From the cell containing the given text, extract its center point as (x, y) coordinate. 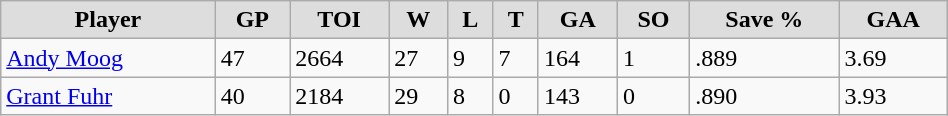
7 (516, 58)
27 (418, 58)
.889 (764, 58)
40 (252, 96)
L (470, 20)
2184 (340, 96)
8 (470, 96)
W (418, 20)
.890 (764, 96)
TOI (340, 20)
29 (418, 96)
SO (653, 20)
GP (252, 20)
Save % (764, 20)
47 (252, 58)
Player (108, 20)
9 (470, 58)
T (516, 20)
164 (578, 58)
GA (578, 20)
Grant Fuhr (108, 96)
2664 (340, 58)
1 (653, 58)
Andy Moog (108, 58)
143 (578, 96)
3.69 (893, 58)
GAA (893, 20)
3.93 (893, 96)
